Identify which cell holds the provided text, then report its (x, y) central coordinate. 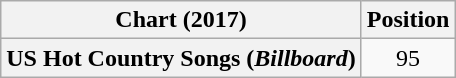
Position (408, 20)
95 (408, 58)
US Hot Country Songs (Billboard) (181, 58)
Chart (2017) (181, 20)
